Locate the cell with the specified text and output its [x, y] center coordinate. 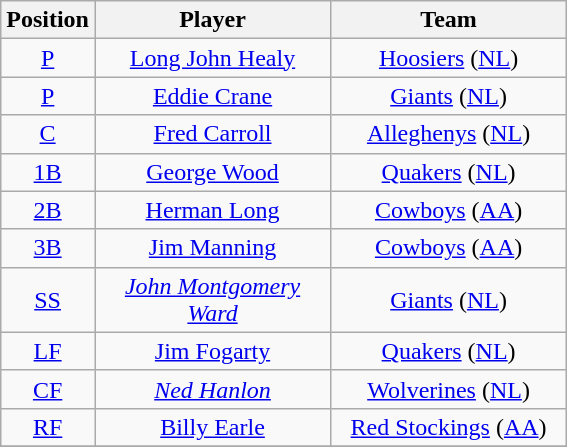
CF [48, 389]
John Montgomery Ward [212, 300]
Fred Carroll [212, 134]
George Wood [212, 172]
3B [48, 248]
Player [212, 20]
Herman Long [212, 210]
Red Stockings (AA) [449, 427]
LF [48, 351]
RF [48, 427]
Billy Earle [212, 427]
Jim Manning [212, 248]
Hoosiers (NL) [449, 58]
2B [48, 210]
Long John Healy [212, 58]
Eddie Crane [212, 96]
Position [48, 20]
1B [48, 172]
Ned Hanlon [212, 389]
Wolverines (NL) [449, 389]
Jim Fogarty [212, 351]
Alleghenys (NL) [449, 134]
C [48, 134]
SS [48, 300]
Team [449, 20]
